Identify which cell holds the provided text, then report its [x, y] central coordinate. 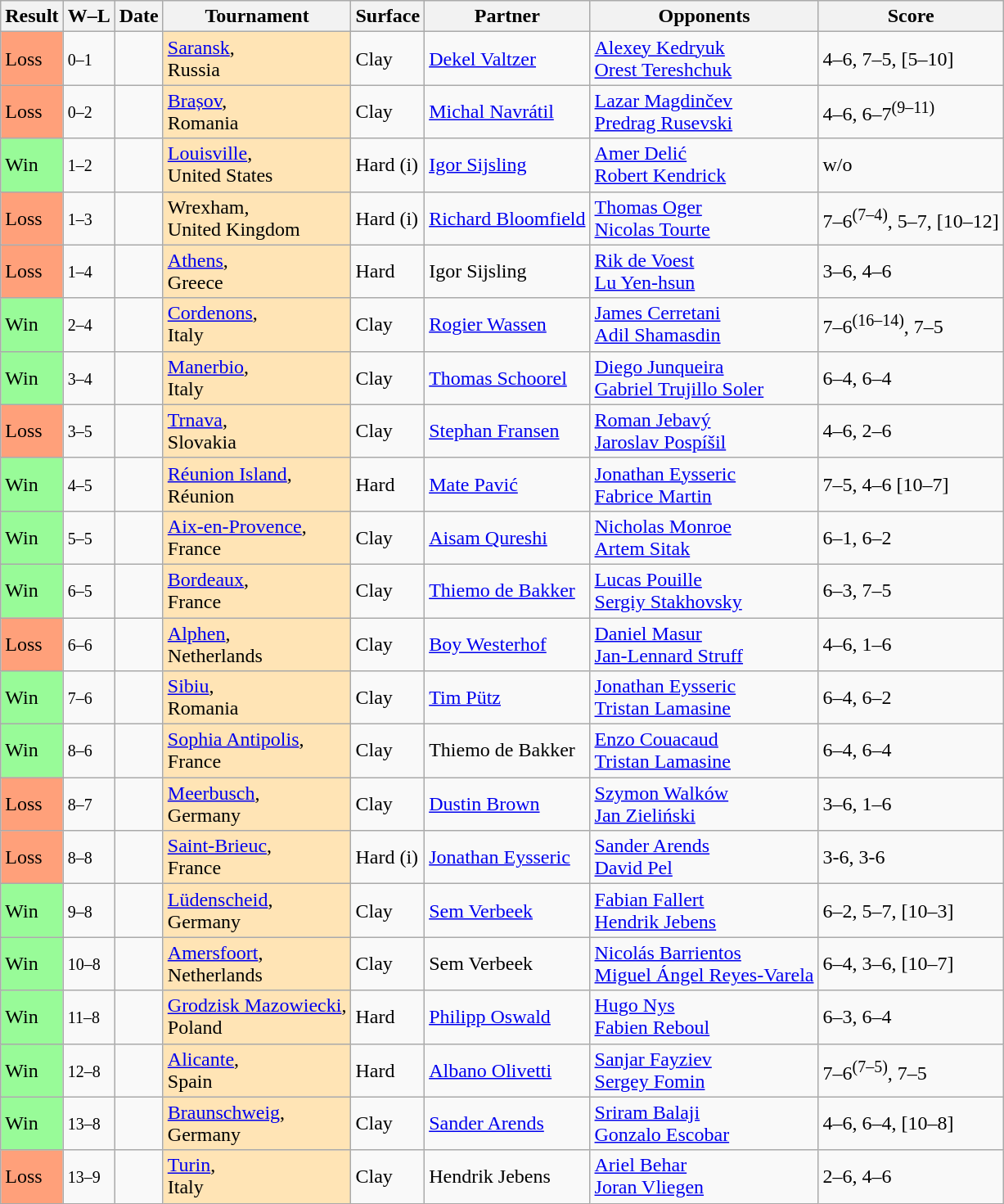
3–6, 1–6 [911, 804]
8–6 [88, 751]
5–5 [88, 537]
0–1 [88, 59]
2–4 [88, 324]
Athens, Greece [257, 272]
Roman Jebavý Jaroslav Pospíšil [704, 431]
7–6 [88, 697]
Brașov, Romania [257, 111]
Daniel Masur Jan-Lennard Struff [704, 643]
Tim Pütz [507, 697]
Date [139, 16]
4–6, 1–6 [911, 643]
Surface [388, 16]
2–6, 4–6 [911, 1177]
Aix-en-Provence, France [257, 537]
Amer Delić Robert Kendrick [704, 165]
Nicholas Monroe Artem Sitak [704, 537]
Aisam Qureshi [507, 537]
Wrexham, United Kingdom [257, 218]
Sriram Balaji Gonzalo Escobar [704, 1123]
Grodzisk Mazowiecki, Poland [257, 1017]
Stephan Fransen [507, 431]
Hendrik Jebens [507, 1177]
6–6 [88, 643]
Amersfoort, Netherlands [257, 964]
Meerbusch, Germany [257, 804]
Enzo Couacaud Tristan Lamasine [704, 751]
6–5 [88, 591]
Rik de Voest Lu Yen-hsun [704, 272]
Mate Pavić [507, 485]
1–3 [88, 218]
4–6, 7–5, [5–10] [911, 59]
Richard Bloomfield [507, 218]
0–2 [88, 111]
3–5 [88, 431]
Result [32, 16]
w/o [911, 165]
Boy Westerhof [507, 643]
Rogier Wassen [507, 324]
13–8 [88, 1123]
9–8 [88, 910]
Partner [507, 16]
Ariel Behar Joran Vliegen [704, 1177]
Cordenons, Italy [257, 324]
7–6(16–14), 7–5 [911, 324]
W–L [88, 16]
Fabian Fallert Hendrik Jebens [704, 910]
4–6, 6–7(9–11) [911, 111]
6–3, 7–5 [911, 591]
Réunion Island, Réunion [257, 485]
Braunschweig, Germany [257, 1123]
Alphen, Netherlands [257, 643]
Louisville, United States [257, 165]
James Cerretani Adil Shamasdin [704, 324]
Alexey Kedryuk Orest Tereshchuk [704, 59]
Opponents [704, 16]
Bordeaux, France [257, 591]
3-6, 3-6 [911, 858]
Sander Arends David Pel [704, 858]
Jonathan Eysseric Tristan Lamasine [704, 697]
6–2, 5–7, [10–3] [911, 910]
6–4, 6–2 [911, 697]
Thomas Oger Nicolas Tourte [704, 218]
Trnava, Slovakia [257, 431]
Score [911, 16]
Alicante, Spain [257, 1071]
13–9 [88, 1177]
Lüdenscheid, Germany [257, 910]
4–6, 2–6 [911, 431]
7–6(7–5), 7–5 [911, 1071]
3–4 [88, 378]
4–5 [88, 485]
Sanjar Fayziev Sergey Fomin [704, 1071]
Lazar Magdinčev Predrag Rusevski [704, 111]
6–4, 3–6, [10–7] [911, 964]
Saint-Brieuc, France [257, 858]
Nicolás Barrientos Miguel Ángel Reyes-Varela [704, 964]
Dekel Valtzer [507, 59]
Jonathan Eysseric Fabrice Martin [704, 485]
10–8 [88, 964]
11–8 [88, 1017]
6–1, 6–2 [911, 537]
3–6, 4–6 [911, 272]
Dustin Brown [507, 804]
Manerbio, Italy [257, 378]
1–4 [88, 272]
Lucas Pouille Sergiy Stakhovsky [704, 591]
6–3, 6–4 [911, 1017]
Albano Olivetti [507, 1071]
Philipp Oswald [507, 1017]
Michal Navrátil [507, 111]
8–7 [88, 804]
Szymon Walków Jan Zieliński [704, 804]
Thomas Schoorel [507, 378]
7–6(7–4), 5–7, [10–12] [911, 218]
7–5, 4–6 [10–7] [911, 485]
Diego Junqueira Gabriel Trujillo Soler [704, 378]
Turin, Italy [257, 1177]
12–8 [88, 1071]
8–8 [88, 858]
Saransk, Russia [257, 59]
Tournament [257, 16]
4–6, 6–4, [10–8] [911, 1123]
Hugo Nys Fabien Reboul [704, 1017]
Sophia Antipolis, France [257, 751]
Sibiu, Romania [257, 697]
Jonathan Eysseric [507, 858]
Sander Arends [507, 1123]
1–2 [88, 165]
